Output the [x, y] coordinate of the center of the cell containing the given text.  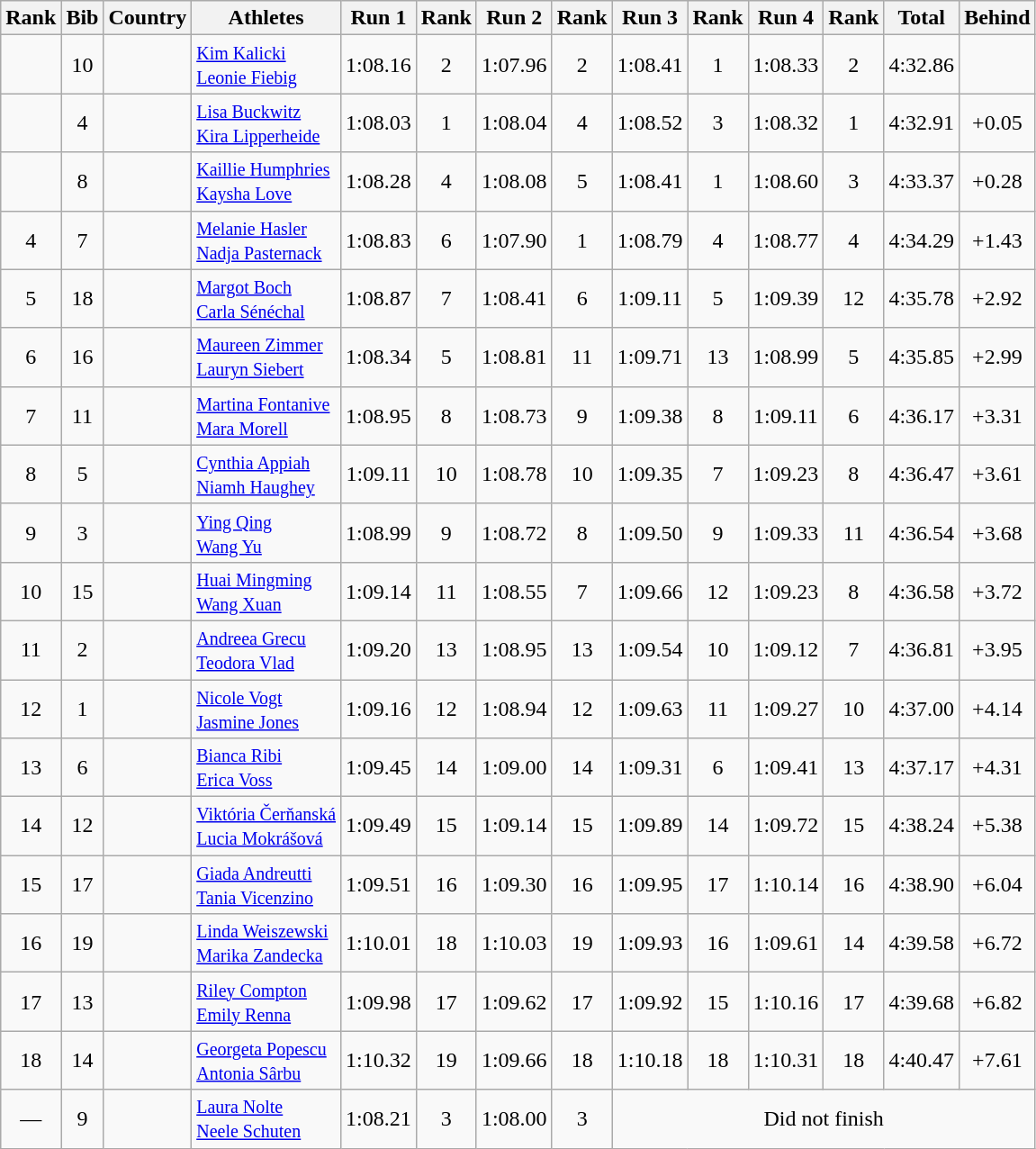
1:09.54 [650, 650]
1:09.93 [650, 944]
1:08.55 [514, 591]
1:10.32 [379, 1061]
1:08.60 [786, 182]
Melanie HaslerNadja Pasternack [266, 240]
Athletes [266, 18]
1:08.52 [650, 122]
Margot BochCarla Sénéchal [266, 299]
Lisa BuckwitzKira Lipperheide [266, 122]
+6.72 [997, 944]
1:09.71 [650, 357]
Linda WeiszewskiMarika Zandecka [266, 944]
1:09.61 [786, 944]
1:08.73 [514, 416]
4:37.00 [922, 708]
Kim KalickiLeonie Fiebig [266, 65]
1:09.33 [786, 533]
4:32.91 [922, 122]
4:36.17 [922, 416]
Behind [997, 18]
1:08.79 [650, 240]
4:35.78 [922, 299]
1:09.50 [650, 533]
1:09.49 [379, 827]
1:09.30 [514, 884]
1:09.27 [786, 708]
+7.61 [997, 1061]
1:10.18 [650, 1061]
+3.72 [997, 591]
1:09.16 [379, 708]
1:08.87 [379, 299]
1:08.04 [514, 122]
+6.82 [997, 1001]
1:09.39 [786, 299]
1:09.98 [379, 1001]
Martina FontaniveMara Morell [266, 416]
Run 2 [514, 18]
4:36.47 [922, 474]
1:09.12 [786, 650]
+0.28 [997, 182]
1:09.72 [786, 827]
4:35.85 [922, 357]
Run 3 [650, 18]
1:09.62 [514, 1001]
+4.31 [997, 767]
1:07.90 [514, 240]
Total [922, 18]
Cynthia AppiahNiamh Haughey [266, 474]
1:09.51 [379, 884]
1:08.83 [379, 240]
1:09.41 [786, 767]
+0.05 [997, 122]
1:10.01 [379, 944]
4:40.47 [922, 1061]
+6.04 [997, 884]
1:08.28 [379, 182]
+3.31 [997, 416]
Bib [83, 18]
1:09.63 [650, 708]
1:08.00 [514, 1118]
Kaillie HumphriesKaysha Love [266, 182]
Riley ComptonEmily Renna [266, 1001]
4:38.90 [922, 884]
+5.38 [997, 827]
Country [148, 18]
1:08.03 [379, 122]
Andreea GrecuTeodora Vlad [266, 650]
+1.43 [997, 240]
1:08.72 [514, 533]
1:09.89 [650, 827]
1:10.03 [514, 944]
Huai MingmingWang Xuan [266, 591]
Viktória ČerňanskáLucia Mokrášová [266, 827]
1:08.81 [514, 357]
1:10.31 [786, 1061]
Run 4 [786, 18]
1:09.38 [650, 416]
4:33.37 [922, 182]
+2.92 [997, 299]
Maureen ZimmerLauryn Siebert [266, 357]
4:34.29 [922, 240]
+4.14 [997, 708]
4:39.58 [922, 944]
1:08.33 [786, 65]
4:32.86 [922, 65]
Bianca RibiErica Voss [266, 767]
1:08.21 [379, 1118]
1:08.08 [514, 182]
+2.99 [997, 357]
4:37.17 [922, 767]
1:08.34 [379, 357]
+3.95 [997, 650]
1:10.14 [786, 884]
1:09.31 [650, 767]
1:08.32 [786, 122]
+3.68 [997, 533]
4:36.58 [922, 591]
Did not finish [824, 1118]
4:36.54 [922, 533]
1:08.16 [379, 65]
1:10.16 [786, 1001]
Ying QingWang Yu [266, 533]
1:09.35 [650, 474]
Run 1 [379, 18]
1:09.92 [650, 1001]
Giada AndreuttiTania Vicenzino [266, 884]
1:08.77 [786, 240]
Laura NolteNeele Schuten [266, 1118]
4:39.68 [922, 1001]
1:09.00 [514, 767]
1:08.78 [514, 474]
1:09.95 [650, 884]
4:38.24 [922, 827]
1:09.45 [379, 767]
4:36.81 [922, 650]
1:07.96 [514, 65]
Georgeta PopescuAntonia Sârbu [266, 1061]
+3.61 [997, 474]
1:08.94 [514, 708]
Nicole VogtJasmine Jones [266, 708]
1:09.20 [379, 650]
— [31, 1118]
